Locate the cell with the specified text and output its (x, y) center coordinate. 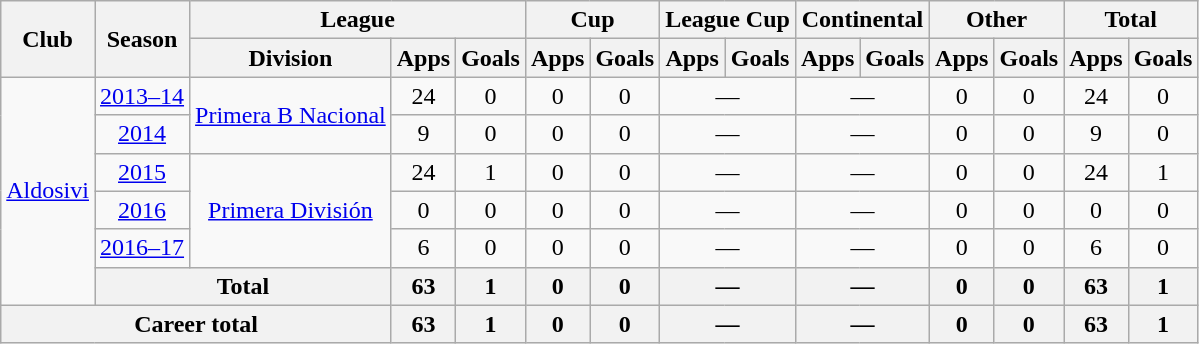
2013–14 (142, 96)
2016–17 (142, 248)
2015 (142, 172)
2016 (142, 210)
Primera División (291, 210)
Season (142, 39)
Division (291, 58)
League (358, 20)
Career total (196, 324)
Aldosivi (48, 191)
Primera B Nacional (291, 115)
Continental (862, 20)
2014 (142, 134)
Cup (592, 20)
Club (48, 39)
League Cup (728, 20)
Other (997, 20)
